Provide the (X, Y) coordinate of the cell's center where the given text is located.  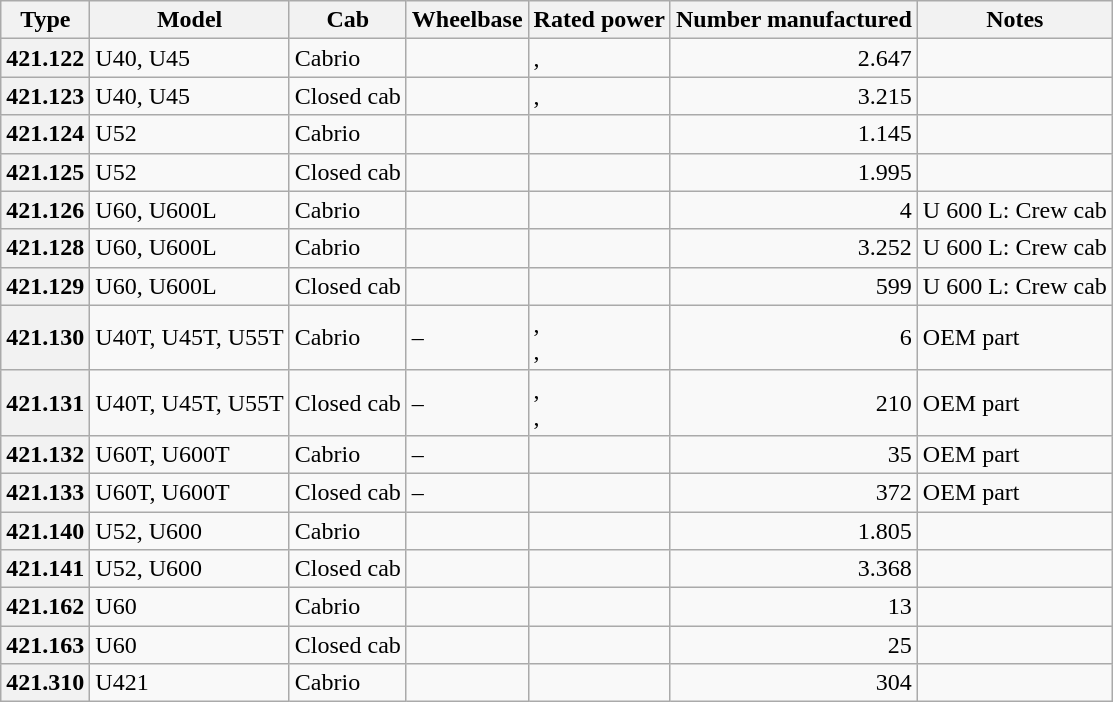
421.130 (46, 338)
421.140 (46, 531)
421.162 (46, 607)
25 (794, 645)
421.141 (46, 569)
304 (794, 683)
421.129 (46, 286)
599 (794, 286)
2.647 (794, 58)
421.122 (46, 58)
421.125 (46, 172)
U421 (190, 683)
421.310 (46, 683)
421.163 (46, 645)
372 (794, 492)
Cab (348, 20)
3.252 (794, 248)
421.133 (46, 492)
Wheelbase (467, 20)
Number manufactured (794, 20)
1.805 (794, 531)
421.128 (46, 248)
210 (794, 402)
Model (190, 20)
6 (794, 338)
421.131 (46, 402)
421.124 (46, 134)
421.123 (46, 96)
1.145 (794, 134)
421.126 (46, 210)
Notes (1014, 20)
13 (794, 607)
35 (794, 454)
Type (46, 20)
3.368 (794, 569)
Rated power (599, 20)
1.995 (794, 172)
421.132 (46, 454)
4 (794, 210)
3.215 (794, 96)
